Extract the [X, Y] coordinate from the center of the cell holding the provided text.  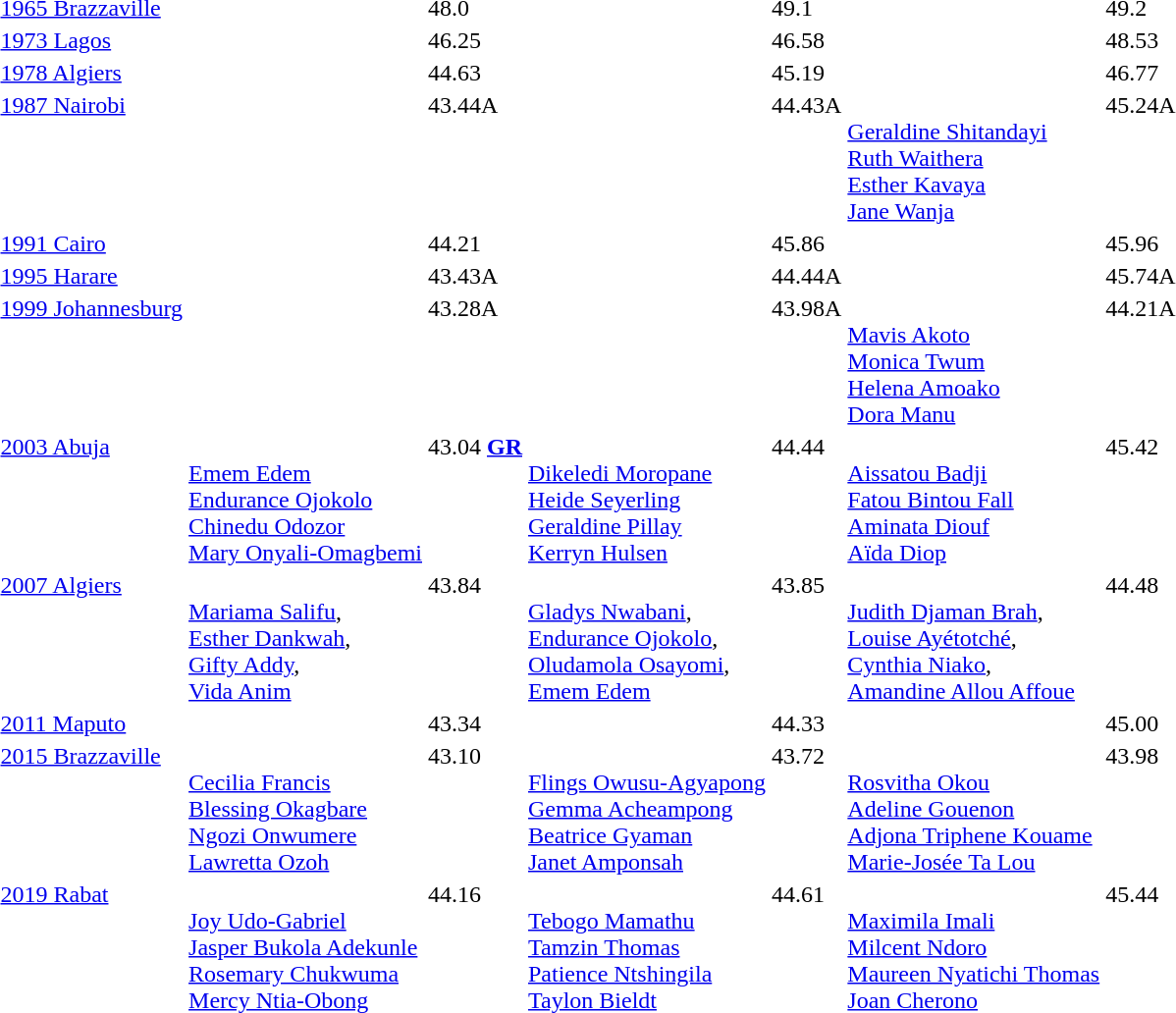
43.43A [475, 276]
43.98A [807, 361]
43.84 [475, 638]
44.63 [475, 73]
46.25 [475, 40]
Dikeledi MoropaneHeide SeyerlingGeraldine PillayKerryn Hulsen [646, 500]
Flings Owusu-AgyapongGemma AcheampongBeatrice GyamanJanet Amponsah [646, 809]
45.19 [807, 73]
Mariama Salifu,Esther Dankwah,Gifty Addy,Vida Anim [306, 638]
43.85 [807, 638]
44.44 [807, 500]
44.33 [807, 723]
44.21 [475, 243]
43.44A [475, 158]
45.86 [807, 243]
Emem EdemEndurance OjokoloChinedu OdozorMary Onyali-Omagbemi [306, 500]
Gladys Nwabani,Endurance Ojokolo,Oludamola Osayomi,Emem Edem [646, 638]
Aissatou BadjiFatou Bintou FallAminata DioufAïda Diop [974, 500]
43.04 GR [475, 500]
44.44A [807, 276]
43.34 [475, 723]
Rosvitha OkouAdeline GouenonAdjona Triphene KouameMarie-Josée Ta Lou [974, 809]
46.58 [807, 40]
43.10 [475, 809]
Judith Djaman Brah,Louise Ayétotché,Cynthia Niako,Amandine Allou Affoue [974, 638]
43.28A [475, 361]
44.43A [807, 158]
Cecilia FrancisBlessing OkagbareNgozi OnwumereLawretta Ozoh [306, 809]
Geraldine ShitandayiRuth WaitheraEsther KavayaJane Wanja [974, 158]
43.72 [807, 809]
Mavis AkotoMonica TwumHelena AmoakoDora Manu [974, 361]
